Return [x, y] of the center of cell containing provided text 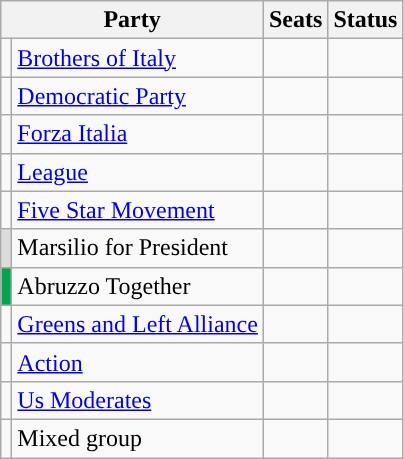
Seats [295, 20]
Forza Italia [138, 134]
Greens and Left Alliance [138, 324]
Five Star Movement [138, 210]
Democratic Party [138, 96]
Abruzzo Together [138, 286]
Marsilio for President [138, 248]
Action [138, 362]
Brothers of Italy [138, 58]
Mixed group [138, 438]
Us Moderates [138, 400]
Party [132, 20]
League [138, 172]
Status [366, 20]
